Search for the cell housing the specified text and yield its [X, Y] center coordinate. 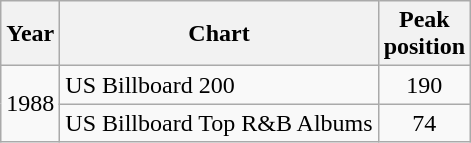
US Billboard Top R&B Albums [219, 123]
74 [424, 123]
Peakposition [424, 34]
190 [424, 85]
US Billboard 200 [219, 85]
Year [30, 34]
Chart [219, 34]
1988 [30, 104]
